Locate the cell with the specified text and output its [X, Y] center coordinate. 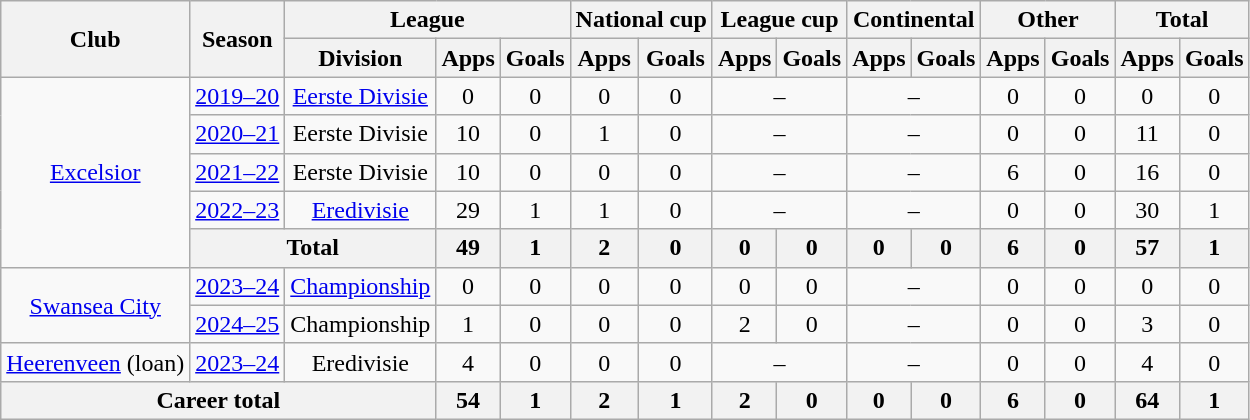
Career total [218, 400]
49 [468, 248]
Season [238, 39]
Swansea City [96, 305]
3 [1147, 324]
57 [1147, 248]
National cup [641, 20]
2024–25 [238, 324]
16 [1147, 172]
54 [468, 400]
Club [96, 39]
29 [468, 210]
League cup [779, 20]
Other [1048, 20]
2021–22 [238, 172]
Continental [914, 20]
64 [1147, 400]
2019–20 [238, 96]
11 [1147, 134]
2022–23 [238, 210]
Excelsior [96, 172]
League [428, 20]
30 [1147, 210]
2020–21 [238, 134]
Heerenveen (loan) [96, 362]
Division [360, 58]
